Extract the (x, y) coordinate from the center of the cell holding the provided text.  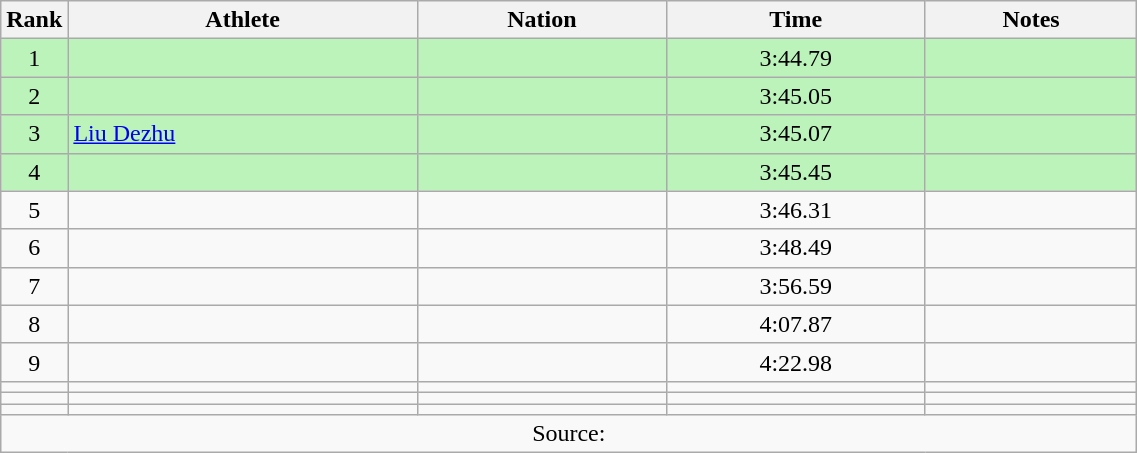
4:22.98 (796, 362)
4 (34, 172)
Athlete (243, 20)
Source: (569, 434)
Time (796, 20)
3:45.05 (796, 96)
3:44.79 (796, 58)
3:48.49 (796, 248)
9 (34, 362)
8 (34, 324)
4:07.87 (796, 324)
Nation (542, 20)
3:46.31 (796, 210)
7 (34, 286)
6 (34, 248)
3:45.45 (796, 172)
2 (34, 96)
1 (34, 58)
3:56.59 (796, 286)
Rank (34, 20)
5 (34, 210)
3:45.07 (796, 134)
Notes (1031, 20)
3 (34, 134)
Liu Dezhu (243, 134)
